Identify which cell holds the provided text, then report its (x, y) central coordinate. 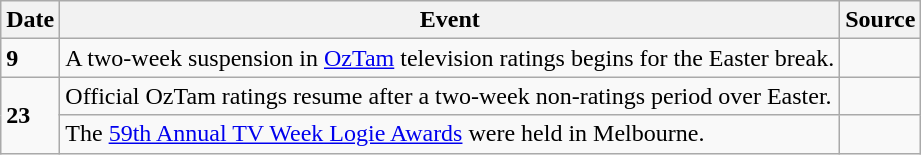
Source (880, 20)
A two-week suspension in OzTam television ratings begins for the Easter break. (450, 58)
23 (30, 115)
Event (450, 20)
9 (30, 58)
The 59th Annual TV Week Logie Awards were held in Melbourne. (450, 134)
Date (30, 20)
Official OzTam ratings resume after a two-week non-ratings period over Easter. (450, 96)
